Detect which cell encompasses the target text, then output its (X, Y) center coordinate. 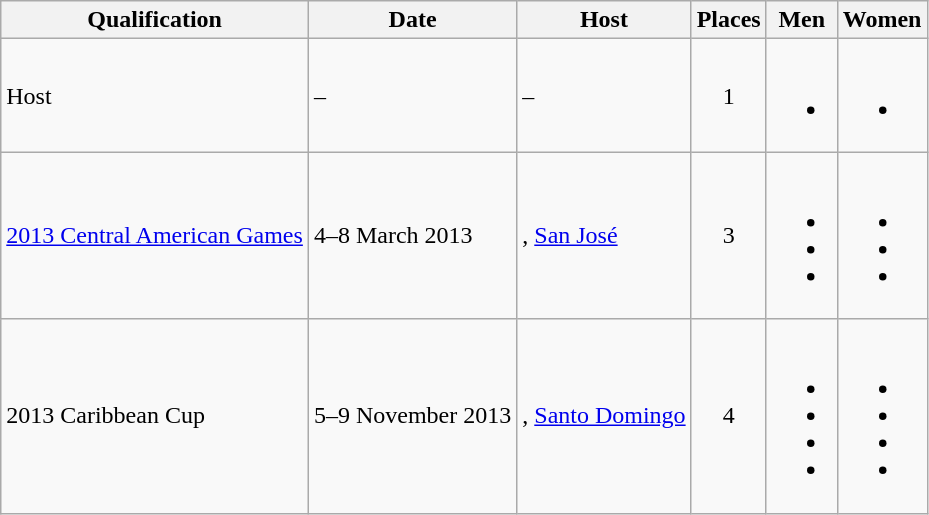
4 (728, 416)
Women (882, 20)
, San José (604, 236)
2013 Caribbean Cup (155, 416)
Date (412, 20)
Places (728, 20)
3 (728, 236)
4–8 March 2013 (412, 236)
, Santo Domingo (604, 416)
1 (728, 96)
Men (802, 20)
Qualification (155, 20)
2013 Central American Games (155, 236)
5–9 November 2013 (412, 416)
